Identify which cell holds the provided text, then report its (X, Y) central coordinate. 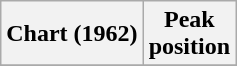
Peakposition (189, 34)
Chart (1962) (72, 34)
